For the text-containing cell, return its midpoint in (x, y) coordinate format. 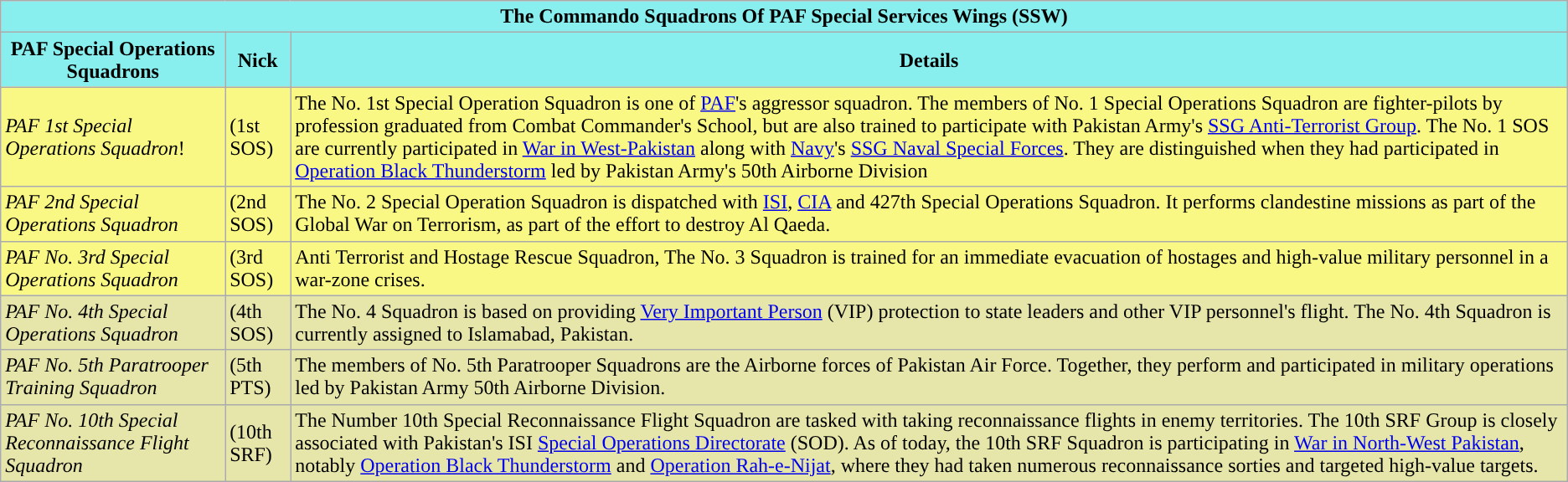
(5th PTS) (258, 377)
PAF No. 5th Paratrooper Training Squadron (113, 377)
PAF No. 3rd Special Operations Squadron (113, 268)
PAF Special Operations Squadrons (113, 60)
(2nd SOS) (258, 214)
Details (930, 60)
(4th SOS) (258, 323)
(3rd SOS) (258, 268)
(10th SRF) (258, 443)
PAF No. 4th Special Operations Squadron (113, 323)
(1st SOS) (258, 137)
PAF No. 10th Special Reconnaissance Flight Squadron (113, 443)
Nick (258, 60)
The Commando Squadrons Of PAF Special Services Wings (SSW) (784, 17)
PAF 2nd Special Operations Squadron (113, 214)
PAF 1st Special Operations Squadron! (113, 137)
